For the text-containing cell, return its midpoint in (x, y) coordinate format. 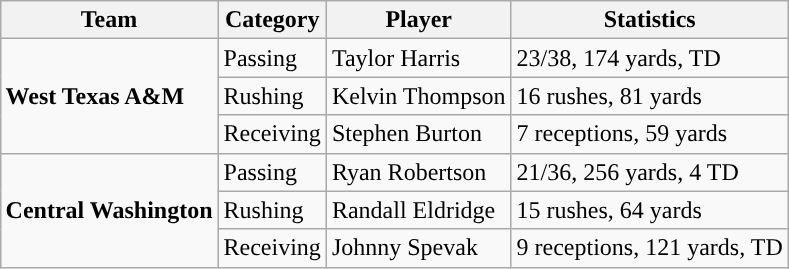
21/36, 256 yards, 4 TD (650, 172)
23/38, 174 yards, TD (650, 58)
Category (272, 20)
Johnny Spevak (418, 248)
West Texas A&M (109, 96)
Taylor Harris (418, 58)
16 rushes, 81 yards (650, 96)
Randall Eldridge (418, 210)
Stephen Burton (418, 134)
7 receptions, 59 yards (650, 134)
15 rushes, 64 yards (650, 210)
Ryan Robertson (418, 172)
Central Washington (109, 210)
Kelvin Thompson (418, 96)
Team (109, 20)
Player (418, 20)
9 receptions, 121 yards, TD (650, 248)
Statistics (650, 20)
